Return the (X, Y) coordinate for the center point of the cell that contains the specified text.  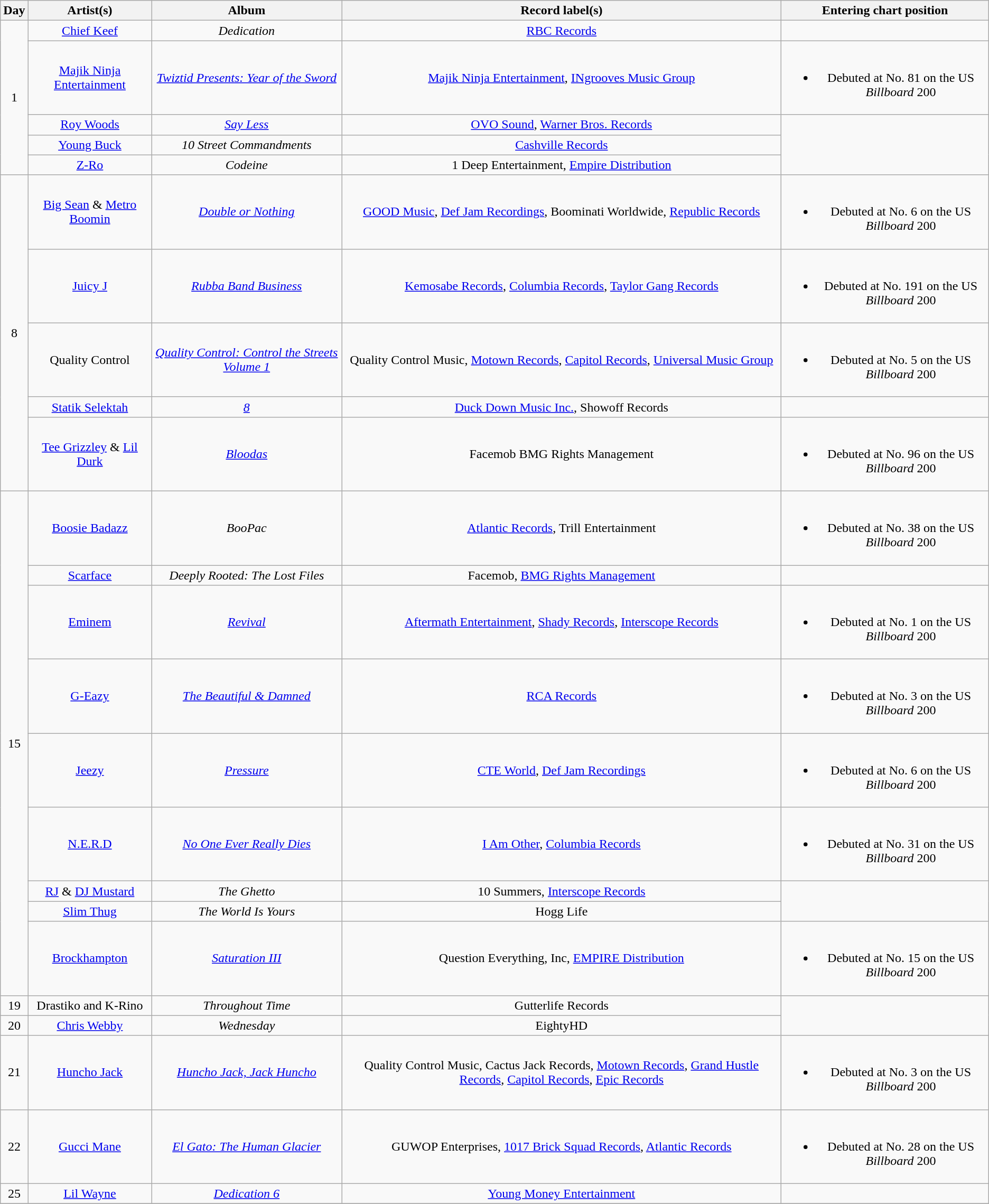
Aftermath Entertainment, Shady Records, Interscope Records (562, 622)
Majik Ninja Entertainment, INgrooves Music Group (562, 78)
Cashville Records (562, 145)
21 (14, 1072)
Roy Woods (90, 125)
Kemosabe Records, Columbia Records, Taylor Gang Records (562, 286)
RJ & DJ Mustard (90, 891)
CTE World, Def Jam Recordings (562, 770)
Huncho Jack, Jack Huncho (247, 1072)
Duck Down Music Inc., Showoff Records (562, 407)
EightyHD (562, 1025)
Artist(s) (90, 11)
25 (14, 1193)
20 (14, 1025)
Slim Thug (90, 911)
GUWOP Enterprises, 1017 Brick Squad Records, Atlantic Records (562, 1146)
No One Ever Really Dies (247, 844)
Facemob, BMG Rights Management (562, 575)
The Ghetto (247, 891)
Record label(s) (562, 11)
15 (14, 743)
Z-Ro (90, 165)
Dedication (247, 31)
19 (14, 1005)
Debuted at No. 5 on the US Billboard 200 (885, 360)
Quality Control: Control the Streets Volume 1 (247, 360)
Day (14, 11)
N.E.R.D (90, 844)
1 (14, 98)
Question Everything, Inc, EMPIRE Distribution (562, 958)
I Am Other, Columbia Records (562, 844)
Drastiko and K-Rino (90, 1005)
Debuted at No. 1 on the US Billboard 200 (885, 622)
Debuted at No. 81 on the US Billboard 200 (885, 78)
1 Deep Entertainment, Empire Distribution (562, 165)
Young Buck (90, 145)
Gucci Mane (90, 1146)
10 Summers, Interscope Records (562, 891)
10 Street Commandments (247, 145)
OVO Sound, Warner Bros. Records (562, 125)
Eminem (90, 622)
Codeine (247, 165)
Majik Ninja Entertainment (90, 78)
Huncho Jack (90, 1072)
RCA Records (562, 696)
Debuted at No. 191 on the US Billboard 200 (885, 286)
Revival (247, 622)
Chief Keef (90, 31)
Scarface (90, 575)
Jeezy (90, 770)
Tee Grizzley & Lil Durk (90, 454)
RBC Records (562, 31)
Young Money Entertainment (562, 1193)
Debuted at No. 28 on the US Billboard 200 (885, 1146)
Juicy J (90, 286)
Pressure (247, 770)
Quality Control Music, Cactus Jack Records, Motown Records, Grand Hustle Records, Capitol Records, Epic Records (562, 1072)
The Beautiful & Damned (247, 696)
El Gato: The Human Glacier (247, 1146)
Hogg Life (562, 911)
Boosie Badazz (90, 528)
Brockhampton (90, 958)
Debuted at No. 15 on the US Billboard 200 (885, 958)
Wednesday (247, 1025)
Statik Selektah (90, 407)
Double or Nothing (247, 212)
Twiztid Presents: Year of the Sword (247, 78)
Debuted at No. 31 on the US Billboard 200 (885, 844)
Chris Webby (90, 1025)
Quality Control Music, Motown Records, Capitol Records, Universal Music Group (562, 360)
Say Less (247, 125)
GOOD Music, Def Jam Recordings, Boominati Worldwide, Republic Records (562, 212)
Saturation III (247, 958)
Debuted at No. 96 on the US Billboard 200 (885, 454)
Quality Control (90, 360)
Bloodas (247, 454)
The World Is Yours (247, 911)
Debuted at No. 38 on the US Billboard 200 (885, 528)
Facemob BMG Rights Management (562, 454)
Throughout Time (247, 1005)
G-Eazy (90, 696)
BooPac (247, 528)
Album (247, 11)
Atlantic Records, Trill Entertainment (562, 528)
Deeply Rooted: The Lost Files (247, 575)
Entering chart position (885, 11)
Dedication 6 (247, 1193)
Lil Wayne (90, 1193)
Gutterlife Records (562, 1005)
22 (14, 1146)
Big Sean & Metro Boomin (90, 212)
Rubba Band Business (247, 286)
